Capture the cell that displays the provided text and extract its [x, y] central coordinate. 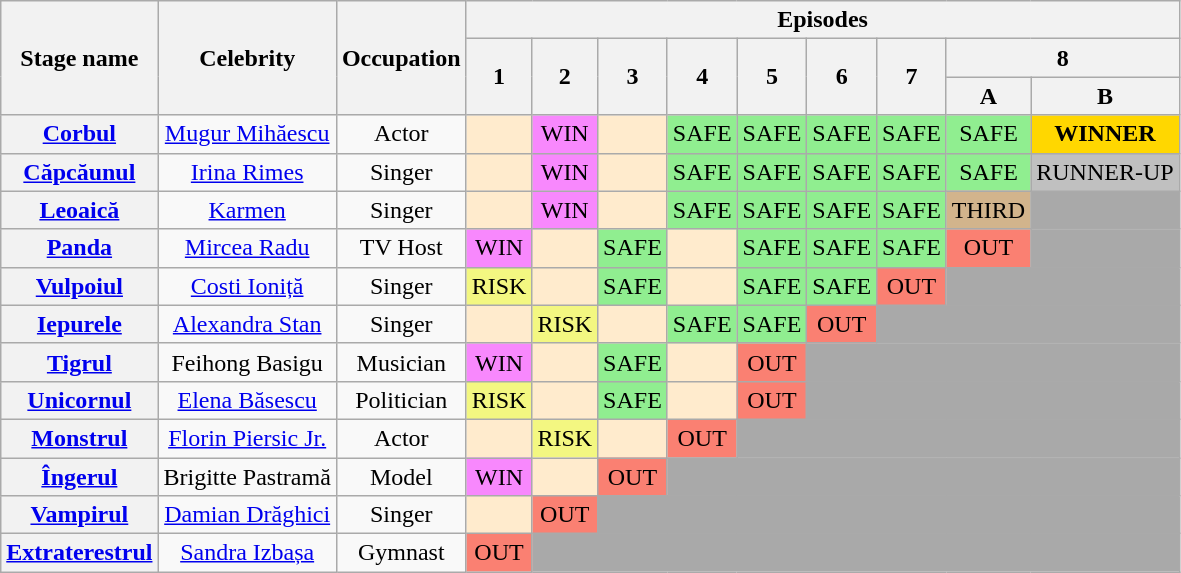
3 [633, 77]
1 [499, 77]
Mircea Radu [247, 248]
7 [912, 77]
Panda [80, 248]
Sandra Izbașa [247, 553]
Celebrity [247, 58]
THIRD [988, 210]
Monstrul [80, 438]
Politician [401, 400]
RUNNER-UP [1105, 172]
4 [702, 77]
Feihong Basigu [247, 362]
Iepurele [80, 324]
Stage name [80, 58]
Costi Ioniță [247, 286]
Irina Rimes [247, 172]
Karmen [247, 210]
B [1105, 96]
TV Host [401, 248]
WINNER [1105, 134]
A [988, 96]
Florin Piersic Jr. [247, 438]
Gymnast [401, 553]
Căpcăunul [80, 172]
Model [401, 477]
Occupation [401, 58]
Tigrul [80, 362]
Alexandra Stan [247, 324]
Unicornul [80, 400]
Damian Drăghici [247, 515]
Mugur Mihăescu [247, 134]
Brigitte Pastramă [247, 477]
5 [772, 77]
Extraterestrul [80, 553]
2 [565, 77]
6 [842, 77]
Vulpoiul [80, 286]
Vampirul [80, 515]
Corbul [80, 134]
Musician [401, 362]
8 [1062, 58]
Îngerul [80, 477]
Leoaică [80, 210]
Elena Băsescu [247, 400]
Episodes [822, 20]
